Capture the cell that displays the provided text and extract its (X, Y) central coordinate. 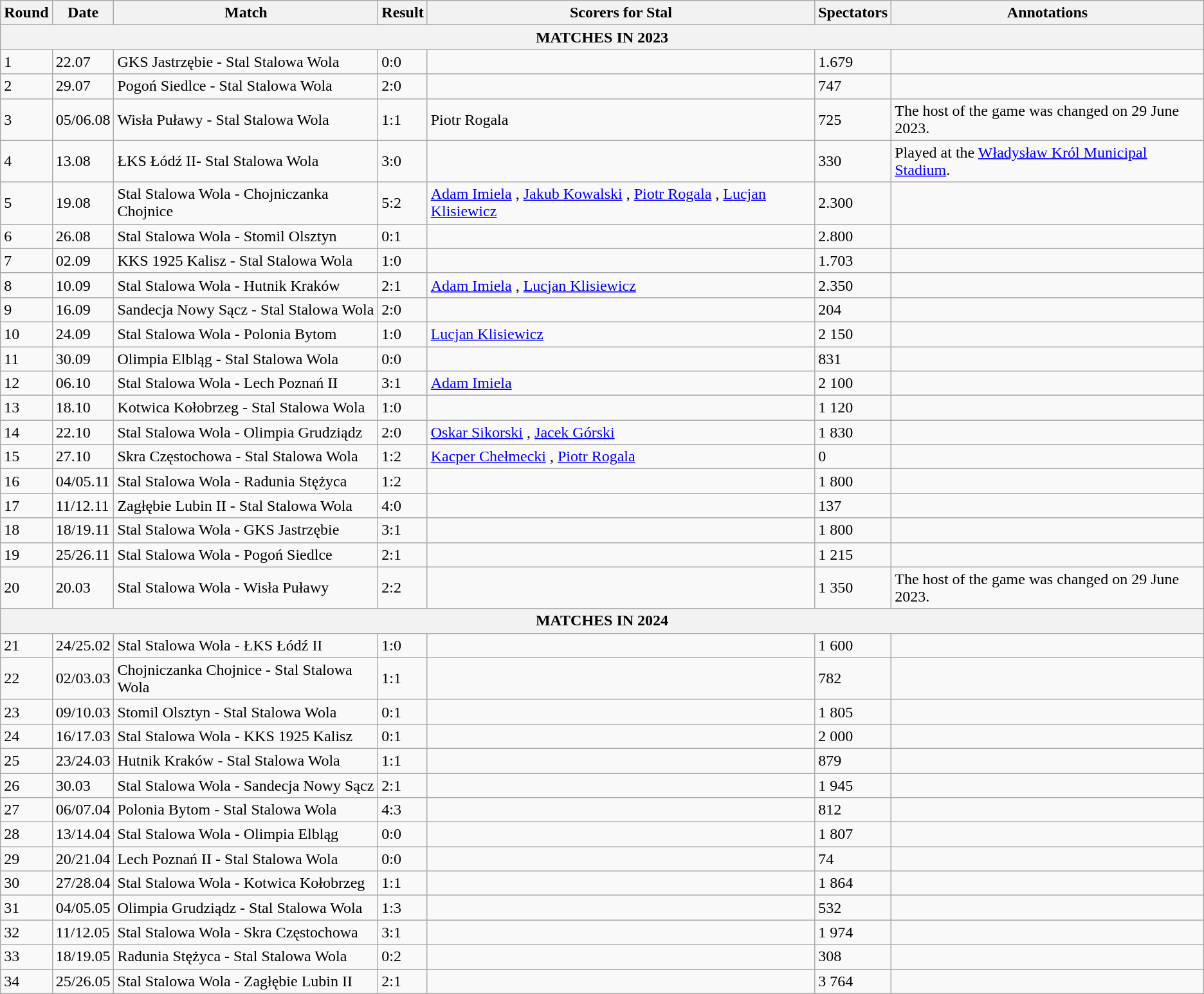
19 (26, 555)
22.07 (83, 62)
21 (26, 645)
Adam Imiela , Lucjan Klisiewicz (621, 285)
29 (26, 859)
06/07.04 (83, 810)
2 150 (853, 334)
17 (26, 506)
27.10 (83, 457)
2.800 (853, 236)
Olimpia Grudziądz - Stal Stalowa Wola (246, 908)
Lech Poznań II - Stal Stalowa Wola (246, 859)
1 215 (853, 555)
19.08 (83, 203)
Kotwica Kołobrzeg - Stal Stalowa Wola (246, 408)
2 (26, 86)
KKS 1925 Kalisz - Stal Stalowa Wola (246, 261)
MATCHES IN 2024 (602, 621)
18/19.05 (83, 957)
4 (26, 161)
5 (26, 203)
1.703 (853, 261)
1 350 (853, 588)
747 (853, 86)
30 (26, 883)
2.300 (853, 203)
18.10 (83, 408)
20 (26, 588)
137 (853, 506)
308 (853, 957)
204 (853, 309)
16/17.03 (83, 736)
11/12.05 (83, 932)
31 (26, 908)
Stal Stalowa Wola - Lech Poznań II (246, 383)
Stal Stalowa Wola - Kotwica Kołobrzeg (246, 883)
Stal Stalowa Wola - Olimpia Elbląg (246, 834)
16 (26, 481)
Oskar Sikorski , Jacek Górski (621, 432)
ŁKS Łódź II- Stal Stalowa Wola (246, 161)
Stomil Olsztyn - Stal Stalowa Wola (246, 712)
24 (26, 736)
812 (853, 810)
0 (853, 457)
1 805 (853, 712)
06.10 (83, 383)
8 (26, 285)
330 (853, 161)
532 (853, 908)
Stal Stalowa Wola - Pogoń Siedlce (246, 555)
11/12.11 (83, 506)
5:2 (403, 203)
2:2 (403, 588)
11 (26, 358)
Adam Imiela (621, 383)
Kacper Chełmecki , Piotr Rogala (621, 457)
27/28.04 (83, 883)
Played at the Władysław Król Municipal Stadium. (1048, 161)
Scorers for Stal (621, 13)
13 (26, 408)
Stal Stalowa Wola - Hutnik Kraków (246, 285)
28 (26, 834)
Round (26, 13)
04/05.05 (83, 908)
831 (853, 358)
Date (83, 13)
9 (26, 309)
16.09 (83, 309)
Zagłębie Lubin II - Stal Stalowa Wola (246, 506)
14 (26, 432)
04/05.11 (83, 481)
20/21.04 (83, 859)
25/26.11 (83, 555)
725 (853, 120)
1 864 (853, 883)
1 807 (853, 834)
18 (26, 530)
Stal Stalowa Wola - Stomil Olsztyn (246, 236)
879 (853, 760)
Olimpia Elbląg - Stal Stalowa Wola (246, 358)
Polonia Bytom - Stal Stalowa Wola (246, 810)
4:3 (403, 810)
Stal Stalowa Wola - Chojniczanka Chojnice (246, 203)
1 974 (853, 932)
29.07 (83, 86)
26 (26, 786)
GKS Jastrzębie - Stal Stalowa Wola (246, 62)
1 600 (853, 645)
Stal Stalowa Wola - Wisła Puławy (246, 588)
3 (26, 120)
782 (853, 678)
34 (26, 981)
1 830 (853, 432)
30.09 (83, 358)
Result (403, 13)
1 120 (853, 408)
Stal Stalowa Wola - Zagłębie Lubin II (246, 981)
0:2 (403, 957)
20.03 (83, 588)
1 (26, 62)
Skra Częstochowa - Stal Stalowa Wola (246, 457)
22.10 (83, 432)
27 (26, 810)
Lucjan Klisiewicz (621, 334)
2 000 (853, 736)
12 (26, 383)
33 (26, 957)
23 (26, 712)
1 945 (853, 786)
2 100 (853, 383)
MATCHES IN 2023 (602, 37)
Spectators (853, 13)
3 764 (853, 981)
Stal Stalowa Wola - GKS Jastrzębie (246, 530)
4:0 (403, 506)
Stal Stalowa Wola - KKS 1925 Kalisz (246, 736)
Adam Imiela , Jakub Kowalski , Piotr Rogala , Lucjan Klisiewicz (621, 203)
02/03.03 (83, 678)
30.03 (83, 786)
2.350 (853, 285)
1.679 (853, 62)
1:3 (403, 908)
Stal Stalowa Wola - Olimpia Grudziądz (246, 432)
13/14.04 (83, 834)
02.09 (83, 261)
Piotr Rogala (621, 120)
Stal Stalowa Wola - Radunia Stężyca (246, 481)
25/26.05 (83, 981)
Wisła Puławy - Stal Stalowa Wola (246, 120)
74 (853, 859)
32 (26, 932)
7 (26, 261)
26.08 (83, 236)
18/19.11 (83, 530)
09/10.03 (83, 712)
23/24.03 (83, 760)
Stal Stalowa Wola - Skra Częstochowa (246, 932)
Radunia Stężyca - Stal Stalowa Wola (246, 957)
25 (26, 760)
13.08 (83, 161)
Stal Stalowa Wola - Sandecja Nowy Sącz (246, 786)
Annotations (1048, 13)
6 (26, 236)
24/25.02 (83, 645)
10 (26, 334)
10.09 (83, 285)
Stal Stalowa Wola - Polonia Bytom (246, 334)
Stal Stalowa Wola - ŁKS Łódź II (246, 645)
Match (246, 13)
24.09 (83, 334)
22 (26, 678)
05/06.08 (83, 120)
3:0 (403, 161)
Pogoń Siedlce - Stal Stalowa Wola (246, 86)
15 (26, 457)
Chojniczanka Chojnice - Stal Stalowa Wola (246, 678)
Hutnik Kraków - Stal Stalowa Wola (246, 760)
Sandecja Nowy Sącz - Stal Stalowa Wola (246, 309)
